Detect which cell encompasses the target text, then output its (x, y) center coordinate. 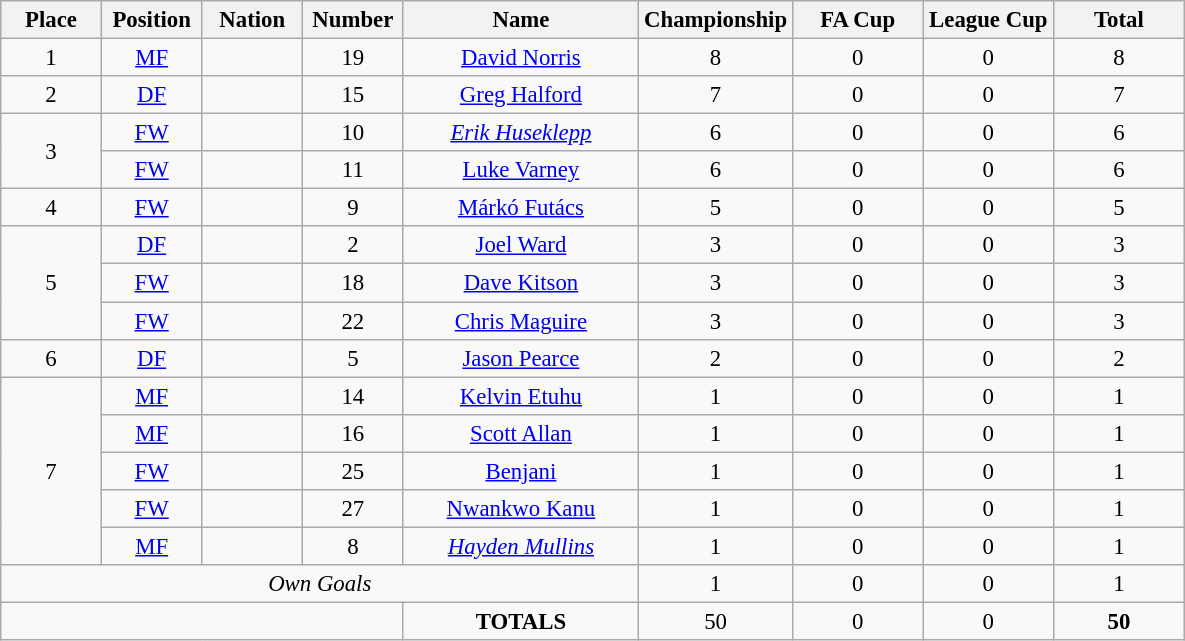
19 (354, 58)
27 (354, 509)
Chris Maguire (521, 321)
10 (354, 133)
Place (52, 20)
Erik Huseklepp (521, 133)
League Cup (988, 20)
Jason Pearce (521, 358)
25 (354, 471)
9 (354, 208)
Total (1120, 20)
Championship (716, 20)
Own Goals (320, 584)
14 (354, 396)
TOTALS (521, 621)
Dave Kitson (521, 283)
Number (354, 20)
22 (354, 321)
Name (521, 20)
Hayden Mullins (521, 546)
Kelvin Etuhu (521, 396)
Márkó Futács (521, 208)
Joel Ward (521, 245)
Scott Allan (521, 433)
16 (354, 433)
4 (52, 208)
Position (152, 20)
18 (354, 283)
Greg Halford (521, 95)
11 (354, 170)
15 (354, 95)
FA Cup (858, 20)
David Norris (521, 58)
Nwankwo Kanu (521, 509)
Benjani (521, 471)
Nation (252, 20)
Luke Varney (521, 170)
